From the cell containing the given text, extract its center point as [X, Y] coordinate. 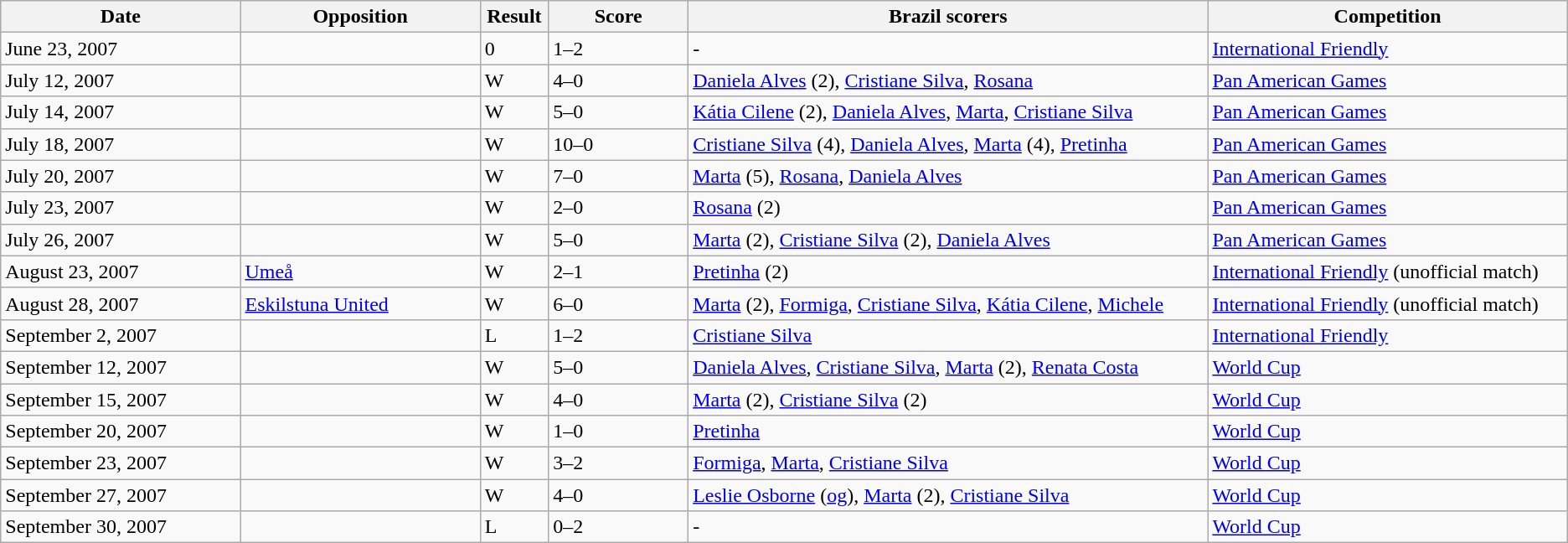
July 12, 2007 [121, 80]
Marta (2), Cristiane Silva (2) [948, 400]
Brazil scorers [948, 17]
Leslie Osborne (og), Marta (2), Cristiane Silva [948, 495]
Marta (2), Cristiane Silva (2), Daniela Alves [948, 240]
Marta (2), Formiga, Cristiane Silva, Kátia Cilene, Michele [948, 303]
7–0 [618, 176]
Date [121, 17]
September 15, 2007 [121, 400]
1–0 [618, 432]
Score [618, 17]
July 14, 2007 [121, 112]
September 20, 2007 [121, 432]
Competition [1387, 17]
Cristiane Silva (4), Daniela Alves, Marta (4), Pretinha [948, 144]
Pretinha (2) [948, 271]
Formiga, Marta, Cristiane Silva [948, 463]
6–0 [618, 303]
Kátia Cilene (2), Daniela Alves, Marta, Cristiane Silva [948, 112]
Marta (5), Rosana, Daniela Alves [948, 176]
Result [514, 17]
August 23, 2007 [121, 271]
2–1 [618, 271]
June 23, 2007 [121, 49]
September 12, 2007 [121, 367]
Daniela Alves, Cristiane Silva, Marta (2), Renata Costa [948, 367]
0 [514, 49]
3–2 [618, 463]
0–2 [618, 527]
Cristiane Silva [948, 335]
10–0 [618, 144]
September 23, 2007 [121, 463]
Eskilstuna United [360, 303]
September 2, 2007 [121, 335]
July 26, 2007 [121, 240]
Daniela Alves (2), Cristiane Silva, Rosana [948, 80]
September 27, 2007 [121, 495]
July 20, 2007 [121, 176]
2–0 [618, 208]
Umeå [360, 271]
September 30, 2007 [121, 527]
July 23, 2007 [121, 208]
Rosana (2) [948, 208]
Opposition [360, 17]
Pretinha [948, 432]
August 28, 2007 [121, 303]
July 18, 2007 [121, 144]
